Identify which cell holds the provided text, then report its [X, Y] central coordinate. 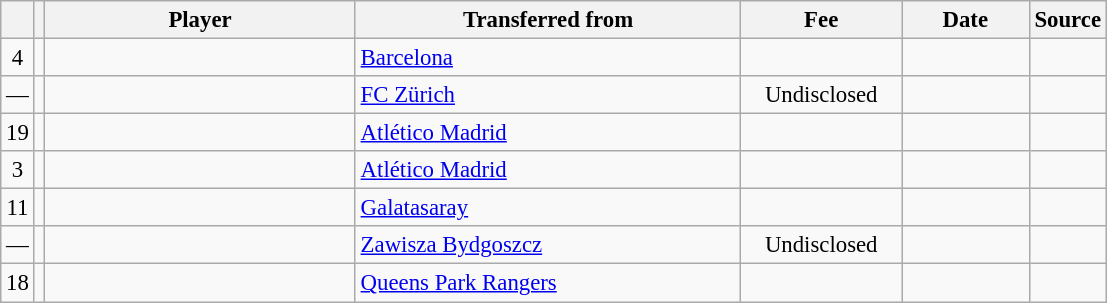
4 [18, 58]
Source [1068, 20]
11 [18, 208]
Date [966, 20]
FC Zürich [548, 95]
Player [200, 20]
Zawisza Bydgoszcz [548, 245]
18 [18, 283]
Barcelona [548, 58]
3 [18, 170]
Queens Park Rangers [548, 283]
Galatasaray [548, 208]
Transferred from [548, 20]
19 [18, 133]
Fee [822, 20]
